For the text-containing cell, return its midpoint in (x, y) coordinate format. 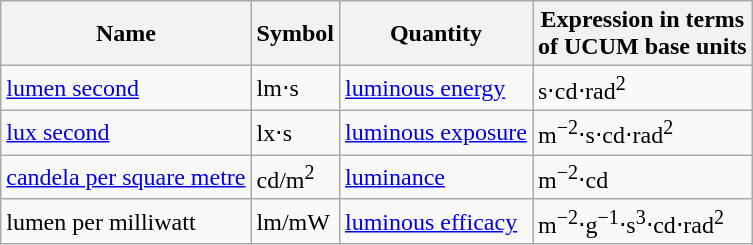
lux second (126, 132)
lm⋅s (295, 88)
candela per square metre (126, 178)
lx⋅s (295, 132)
s⋅cd⋅rad2 (642, 88)
luminous efficacy (436, 222)
m−2⋅cd (642, 178)
luminous exposure (436, 132)
lumen per milliwatt (126, 222)
Symbol (295, 34)
Quantity (436, 34)
luminance (436, 178)
m−2⋅s⋅cd⋅rad2 (642, 132)
luminous energy (436, 88)
Expression in terms of UCUM base units (642, 34)
m−2⋅g−1⋅s3⋅cd⋅rad2 (642, 222)
lumen second (126, 88)
lm/mW (295, 222)
cd/m2 (295, 178)
Name (126, 34)
